Identify which cell holds the provided text, then report its [x, y] central coordinate. 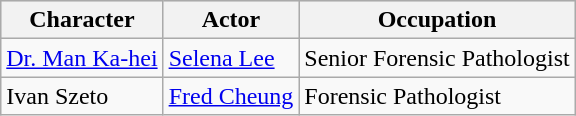
Character [82, 20]
Fred Cheung [231, 96]
Dr. Man Ka-hei [82, 58]
Selena Lee [231, 58]
Ivan Szeto [82, 96]
Actor [231, 20]
Forensic Pathologist [437, 96]
Senior Forensic Pathologist [437, 58]
Occupation [437, 20]
